Find where the given text appears and provide that cell's center as [X, Y] coordinate. 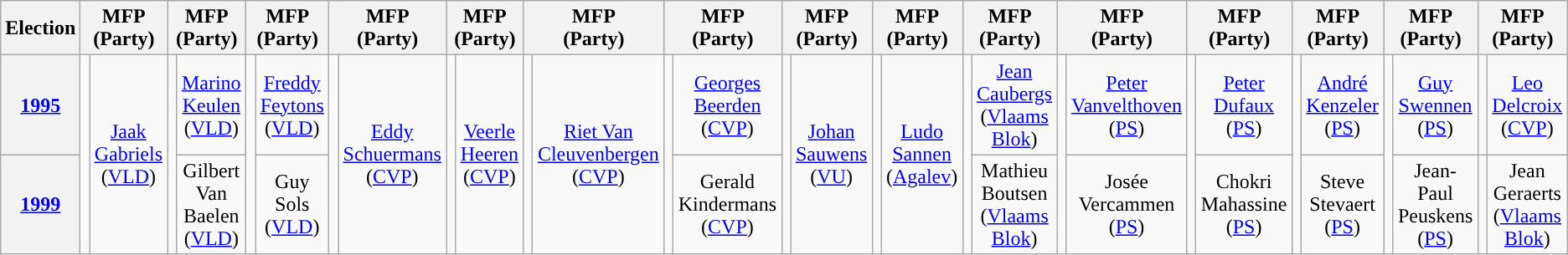
Peter Dufaux(PS) [1244, 105]
Steve Stevaert(PS) [1342, 204]
Gerald Kindermans(CVP) [727, 204]
Freddy Feytons(VLD) [292, 105]
Ludo Sannen(Agalev) [921, 155]
Gilbert Van Baelen(VLD) [211, 204]
André Kenzeler(PS) [1342, 105]
Jaak Gabriels(VLD) [129, 155]
Josée Vercammen(PS) [1127, 204]
Election [40, 28]
Riet Van Cleuvenbergen(CVP) [598, 155]
Jean Caubergs(Vlaams Blok) [1014, 105]
Peter Vanvelthoven(PS) [1127, 105]
Jean-Paul Peuskens(PS) [1436, 204]
Guy Sols(VLD) [292, 204]
Georges Beerden(CVP) [727, 105]
Chokri Mahassine(PS) [1244, 204]
1995 [40, 105]
Eddy Schuermans(CVP) [392, 155]
Guy Swennen(PS) [1436, 105]
Veerle Heeren(CVP) [489, 155]
Mathieu Boutsen(Vlaams Blok) [1014, 204]
Leo Delcroix(CVP) [1527, 105]
1999 [40, 204]
Jean Geraerts(Vlaams Blok) [1527, 204]
Johan Sauwens(VU) [831, 155]
Marino Keulen(VLD) [211, 105]
